Return the (x, y) coordinate for the center point of the cell that contains the specified text.  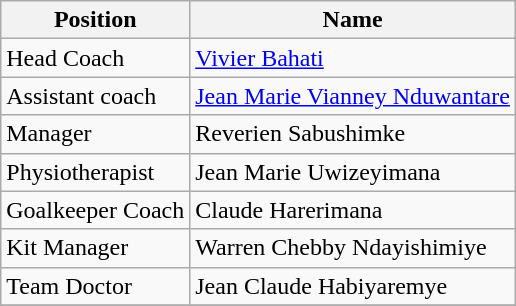
Goalkeeper Coach (96, 210)
Team Doctor (96, 286)
Kit Manager (96, 248)
Jean Claude Habiyaremye (353, 286)
Vivier Bahati (353, 58)
Physiotherapist (96, 172)
Jean Marie Uwizeyimana (353, 172)
Assistant coach (96, 96)
Head Coach (96, 58)
Jean Marie Vianney Nduwantare (353, 96)
Reverien Sabushimke (353, 134)
Claude Harerimana (353, 210)
Position (96, 20)
Warren Chebby Ndayishimiye (353, 248)
Manager (96, 134)
Name (353, 20)
